Return the [x, y] coordinate for the center point of the cell that contains the specified text.  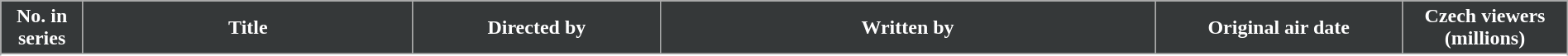
Written by [907, 28]
Czech viewers(millions) [1485, 28]
Directed by [536, 28]
Title [248, 28]
Original air date [1279, 28]
No. inseries [42, 28]
